Find where the given text appears and provide that cell's center as [x, y] coordinate. 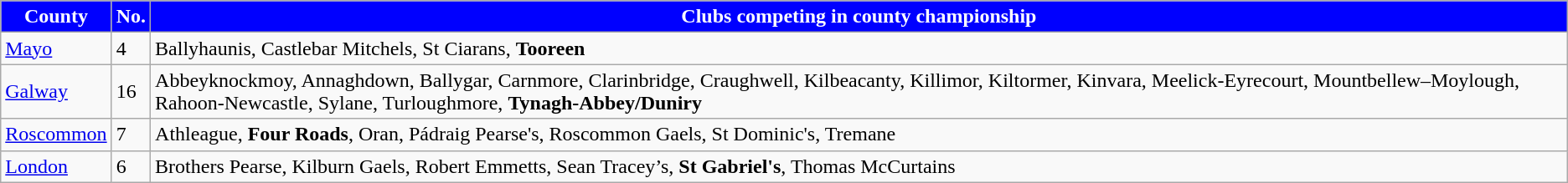
Athleague, Four Roads, Oran, Pádraig Pearse's, Roscommon Gaels, St Dominic's, Tremane [859, 135]
6 [131, 166]
4 [131, 48]
County [56, 17]
Mayo [56, 48]
London [56, 166]
Ballyhaunis, Castlebar Mitchels, St Ciarans, Tooreen [859, 48]
16 [131, 92]
Brothers Pearse, Kilburn Gaels, Robert Emmetts, Sean Tracey’s, St Gabriel's, Thomas McCurtains [859, 166]
Clubs competing in county championship [859, 17]
Galway [56, 92]
No. [131, 17]
7 [131, 135]
Roscommon [56, 135]
